Provide the (X, Y) coordinate of the cell's center where the given text is located.  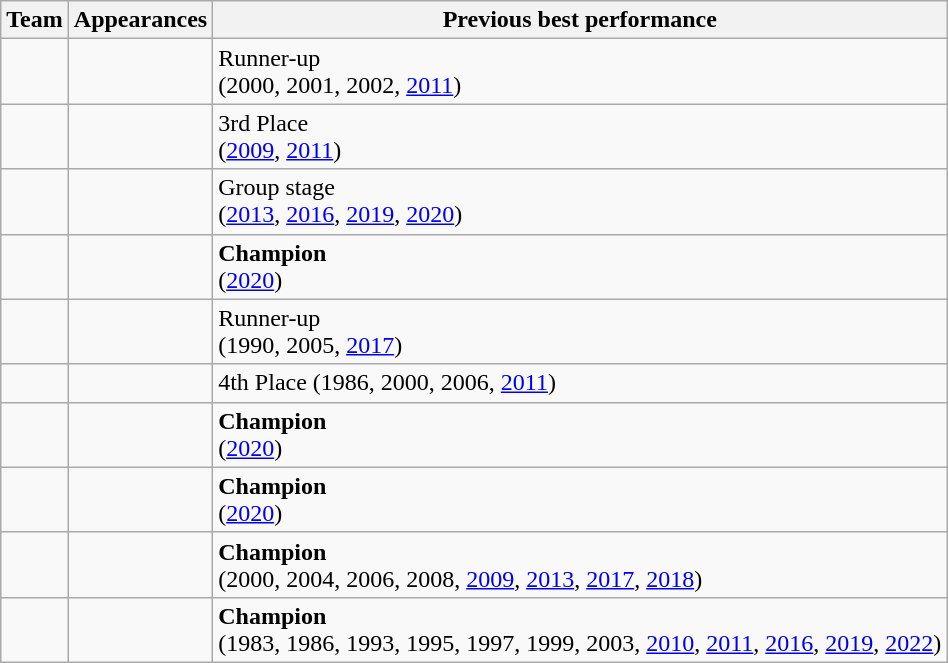
3rd Place(2009, 2011) (580, 136)
Champion(2000, 2004, 2006, 2008, 2009, 2013, 2017, 2018) (580, 564)
Runner-up(1990, 2005, 2017) (580, 332)
Group stage(2013, 2016, 2019, 2020) (580, 202)
Appearances (140, 20)
Team (35, 20)
4th Place (1986, 2000, 2006, 2011) (580, 383)
Previous best performance (580, 20)
Runner-up(2000, 2001, 2002, 2011) (580, 72)
Champion(1983, 1986, 1993, 1995, 1997, 1999, 2003, 2010, 2011, 2016, 2019, 2022) (580, 630)
